Provide the (x, y) coordinate of the cell's center where the given text is located.  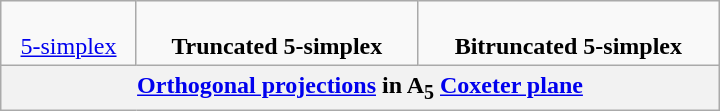
5-simplex (69, 34)
Truncated 5-simplex (276, 34)
Orthogonal projections in A5 Coxeter plane (360, 88)
Bitruncated 5-simplex (568, 34)
